Locate the cell with the specified text and output its [X, Y] center coordinate. 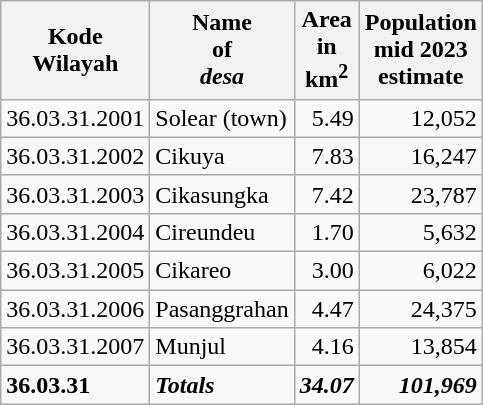
Solear (town) [222, 118]
36.03.31.2002 [76, 156]
Nameof desa [222, 50]
Populationmid 2023estimate [420, 50]
Cikareo [222, 271]
Cireundeu [222, 232]
34.07 [326, 385]
6,022 [420, 271]
36.03.31 [76, 385]
36.03.31.2004 [76, 232]
5.49 [326, 118]
12,052 [420, 118]
Cikuya [222, 156]
36.03.31.2006 [76, 309]
Kode Wilayah [76, 50]
23,787 [420, 194]
5,632 [420, 232]
Pasanggrahan [222, 309]
7.83 [326, 156]
13,854 [420, 347]
4.47 [326, 309]
1.70 [326, 232]
16,247 [420, 156]
Totals [222, 385]
3.00 [326, 271]
24,375 [420, 309]
36.03.31.2001 [76, 118]
Area in km2 [326, 50]
36.03.31.2005 [76, 271]
36.03.31.2003 [76, 194]
101,969 [420, 385]
36.03.31.2007 [76, 347]
Cikasungka [222, 194]
Munjul [222, 347]
7.42 [326, 194]
4.16 [326, 347]
